Pinpoint the cell where the given text exists, returning its (X, Y) midpoint coordinate. 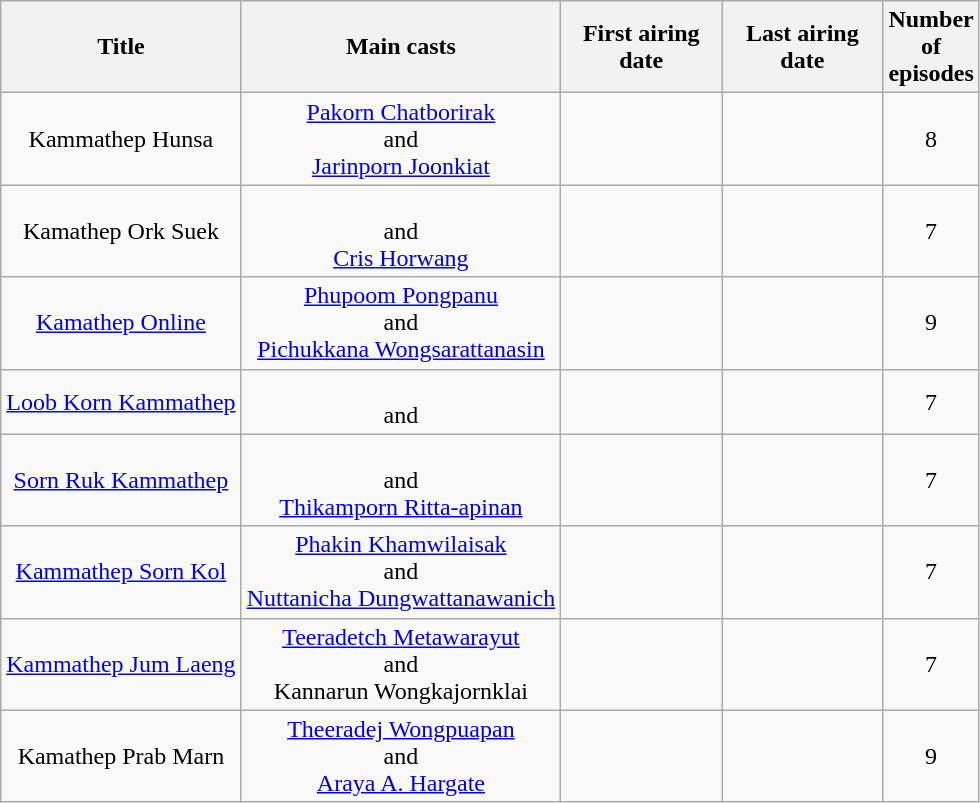
Theeradej WongpuapanandAraya A. Hargate (401, 756)
Kammathep Sorn Kol (121, 572)
Teeradetch MetawarayutandKannarun Wongkajornklai (401, 664)
Sorn Ruk Kammathep (121, 480)
and (401, 402)
Last airing date (802, 47)
Phakin KhamwilaisakandNuttanicha Dungwattanawanich (401, 572)
Loob Korn Kammathep (121, 402)
Kamathep Online (121, 323)
Number of episodes (931, 47)
Kammathep Jum Laeng (121, 664)
Title (121, 47)
8 (931, 139)
Kammathep Hunsa (121, 139)
Kamathep Prab Marn (121, 756)
Phupoom PongpanuandPichukkana Wongsarattanasin (401, 323)
Pakorn ChatborirakandJarinporn Joonkiat (401, 139)
Main casts (401, 47)
First airing date (642, 47)
andCris Horwang (401, 231)
Kamathep Ork Suek (121, 231)
andThikamporn Ritta-apinan (401, 480)
